Capture the cell that displays the provided text and extract its (x, y) central coordinate. 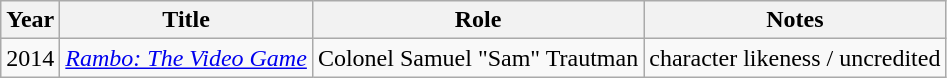
character likeness / uncredited (795, 58)
Title (186, 20)
Year (30, 20)
Colonel Samuel "Sam" Trautman (478, 58)
Notes (795, 20)
2014 (30, 58)
Rambo: The Video Game (186, 58)
Role (478, 20)
